Scan for the cell matching the given text and deliver its (X, Y) coordinate at center. 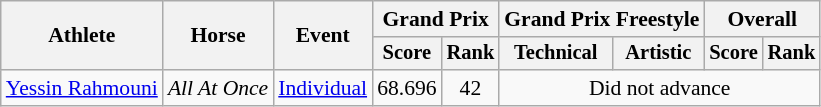
Grand Prix (436, 19)
Athlete (82, 36)
42 (471, 88)
All At Once (218, 88)
68.696 (406, 88)
Event (322, 36)
Did not advance (660, 88)
Overall (762, 19)
Artistic (658, 54)
Yessin Rahmouni (82, 88)
Technical (556, 54)
Horse (218, 36)
Individual (322, 88)
Grand Prix Freestyle (602, 19)
